For the text-containing cell, return its midpoint in [x, y] coordinate format. 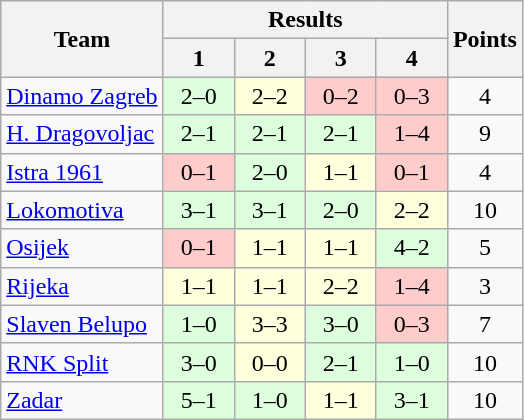
RNK Split [82, 362]
3–3 [270, 324]
1 [198, 58]
Points [484, 39]
H. Dragovoljac [82, 134]
9 [484, 134]
Zadar [82, 400]
Istra 1961 [82, 172]
5–1 [198, 400]
Results [305, 20]
0–0 [270, 362]
5 [484, 248]
Slaven Belupo [82, 324]
Osijek [82, 248]
0–2 [340, 96]
Rijeka [82, 286]
7 [484, 324]
Team [82, 39]
4–2 [412, 248]
Lokomotiva [82, 210]
2 [270, 58]
Dinamo Zagreb [82, 96]
